Provide the [x, y] coordinate of the cell's center where the given text is located.  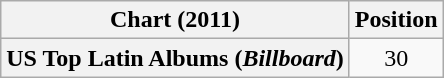
US Top Latin Albums (Billboard) [176, 58]
Chart (2011) [176, 20]
Position [396, 20]
30 [396, 58]
